Identify which cell holds the provided text, then report its (X, Y) central coordinate. 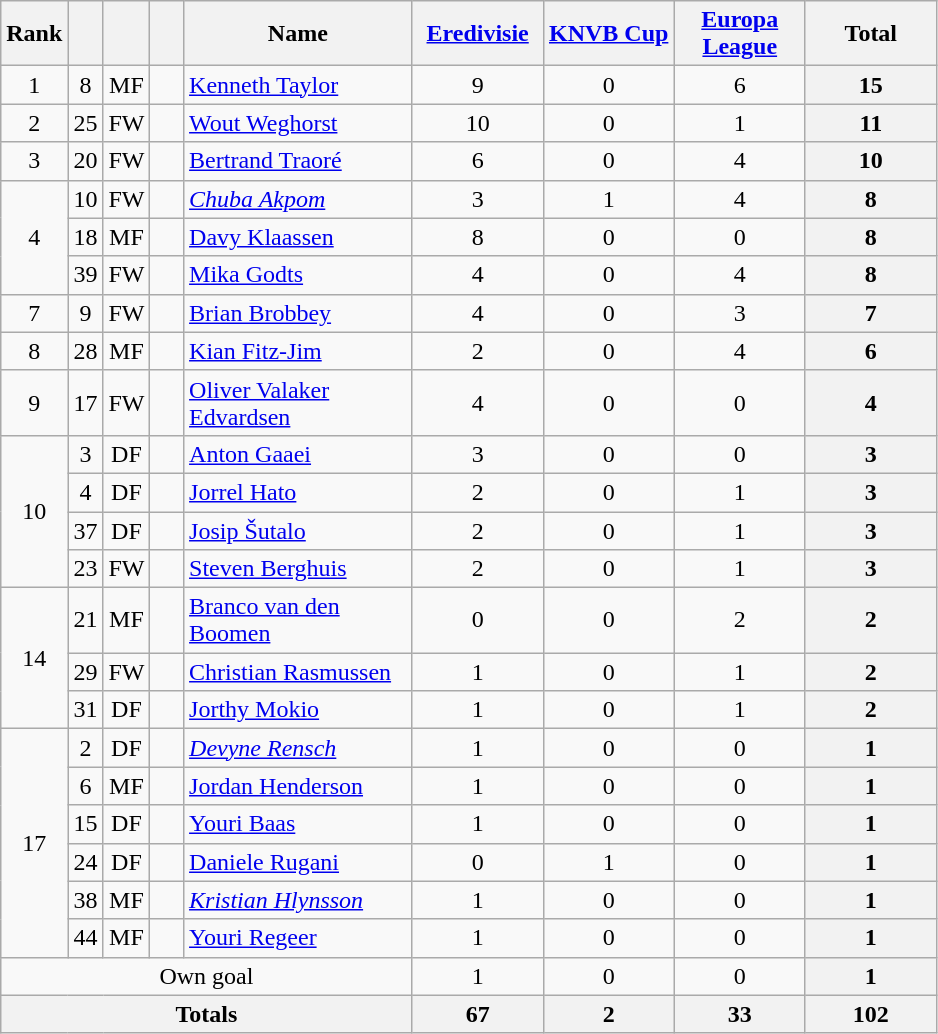
Europa League (740, 34)
Jorthy Mokio (298, 710)
Daniele Rugani (298, 862)
38 (86, 900)
Christian Rasmussen (298, 672)
Steven Berghuis (298, 569)
44 (86, 938)
39 (86, 275)
11 (870, 123)
Eredivisie (478, 34)
102 (870, 1014)
Bertrand Traoré (298, 161)
Youri Baas (298, 824)
67 (478, 1014)
Wout Weghorst (298, 123)
Josip Šutalo (298, 531)
37 (86, 531)
20 (86, 161)
Kian Fitz-Jim (298, 351)
Kristian Hlynsson (298, 900)
KNVB Cup (608, 34)
25 (86, 123)
Own goal (206, 976)
21 (86, 620)
Kenneth Taylor (298, 85)
18 (86, 237)
Branco van den Boomen (298, 620)
Mika Godts (298, 275)
Chuba Akpom (298, 199)
Totals (206, 1014)
31 (86, 710)
Davy Klaassen (298, 237)
23 (86, 569)
Total (870, 34)
Jorrel Hato (298, 492)
Youri Regeer (298, 938)
29 (86, 672)
Oliver Valaker Edvardsen (298, 402)
Rank (34, 34)
24 (86, 862)
28 (86, 351)
33 (740, 1014)
Devyne Rensch (298, 748)
Jordan Henderson (298, 786)
Name (298, 34)
14 (34, 658)
Brian Brobbey (298, 313)
Anton Gaaei (298, 454)
